Return [x, y] of the center of cell containing provided text 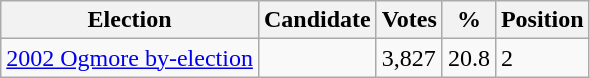
Position [542, 20]
2 [542, 58]
Election [130, 20]
% [468, 20]
2002 Ogmore by-election [130, 58]
Candidate [317, 20]
Votes [409, 20]
3,827 [409, 58]
20.8 [468, 58]
